Identify which cell holds the provided text, then report its [X, Y] central coordinate. 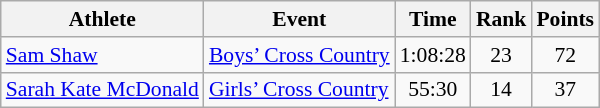
14 [502, 90]
Sarah Kate McDonald [102, 90]
Points [565, 19]
Sam Shaw [102, 55]
1:08:28 [433, 55]
Event [300, 19]
Girls’ Cross Country [300, 90]
72 [565, 55]
37 [565, 90]
Boys’ Cross Country [300, 55]
Rank [502, 19]
Athlete [102, 19]
Time [433, 19]
23 [502, 55]
55:30 [433, 90]
